Return [x, y] of the center of cell containing provided text 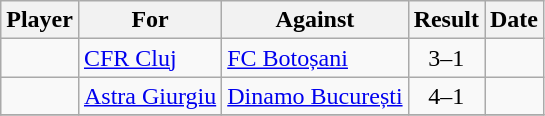
4–1 [446, 96]
3–1 [446, 58]
Dinamo București [315, 96]
FC Botoșani [315, 58]
Against [315, 20]
For [150, 20]
Astra Giurgiu [150, 96]
Player [40, 20]
CFR Cluj [150, 58]
Date [514, 20]
Result [446, 20]
